Determine the (x, y) coordinate at the center of the cell enclosing the given text.  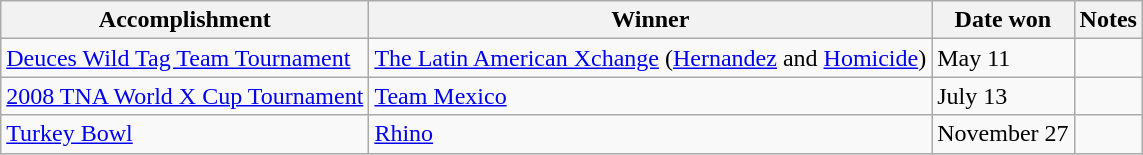
November 27 (1003, 134)
Turkey Bowl (185, 134)
May 11 (1003, 58)
Date won (1003, 20)
Notes (1108, 20)
2008 TNA World X Cup Tournament (185, 96)
Winner (650, 20)
The Latin American Xchange (Hernandez and Homicide) (650, 58)
Accomplishment (185, 20)
Rhino (650, 134)
Team Mexico (650, 96)
Deuces Wild Tag Team Tournament (185, 58)
July 13 (1003, 96)
